Return the [X, Y] coordinate for the center point of the cell that contains the specified text.  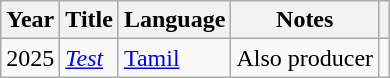
Year [30, 20]
Also producer [305, 58]
Tamil [174, 58]
Language [174, 20]
Notes [305, 20]
2025 [30, 58]
Test [90, 58]
Title [90, 20]
